Identify which cell holds the provided text, then report its [X, Y] central coordinate. 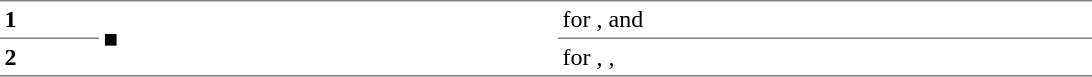
for , and [825, 20]
■ [328, 38]
2 [50, 58]
for , , [825, 58]
1 [50, 20]
